Output the [X, Y] coordinate of the center of the cell containing the given text.  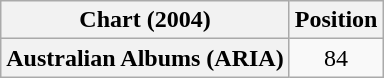
Position [336, 20]
Chart (2004) [145, 20]
84 [336, 58]
Australian Albums (ARIA) [145, 58]
